Return the (X, Y) coordinate for the center point of the cell that contains the specified text.  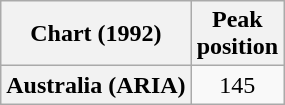
Australia (ARIA) (96, 85)
145 (237, 85)
Chart (1992) (96, 34)
Peakposition (237, 34)
